Detect which cell encompasses the target text, then output its [X, Y] center coordinate. 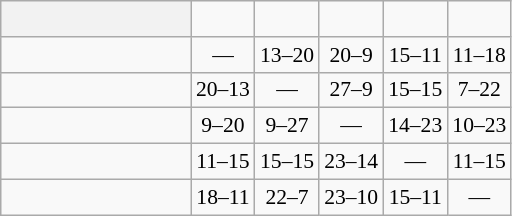
13–20 [287, 55]
18–11 [223, 197]
23–10 [351, 197]
22–7 [287, 197]
14–23 [415, 126]
27–9 [351, 90]
20–9 [351, 55]
9–20 [223, 126]
9–27 [287, 126]
23–14 [351, 162]
20–13 [223, 90]
7–22 [479, 90]
11–18 [479, 55]
10–23 [479, 126]
